Find where the given text appears and provide that cell's center as (x, y) coordinate. 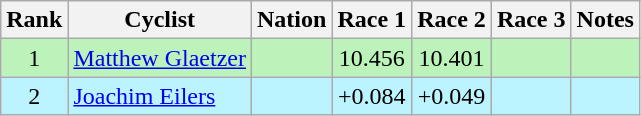
Race 1 (372, 20)
Nation (292, 20)
1 (34, 58)
Joachim Eilers (160, 96)
Rank (34, 20)
10.456 (372, 58)
+0.049 (452, 96)
Notes (605, 20)
Race 2 (452, 20)
+0.084 (372, 96)
10.401 (452, 58)
Matthew Glaetzer (160, 58)
2 (34, 96)
Race 3 (531, 20)
Cyclist (160, 20)
